Capture the cell that displays the provided text and extract its (x, y) central coordinate. 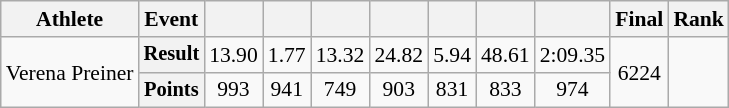
Verena Preiner (70, 72)
5.94 (452, 55)
Points (172, 90)
749 (340, 90)
2:09.35 (572, 55)
Rank (698, 19)
1.77 (287, 55)
Final (639, 19)
48.61 (506, 55)
974 (572, 90)
833 (506, 90)
Result (172, 55)
6224 (639, 72)
24.82 (398, 55)
Event (172, 19)
13.32 (340, 55)
903 (398, 90)
941 (287, 90)
993 (234, 90)
831 (452, 90)
13.90 (234, 55)
Athlete (70, 19)
